Provide the [X, Y] coordinate of the cell's center where the given text is located.  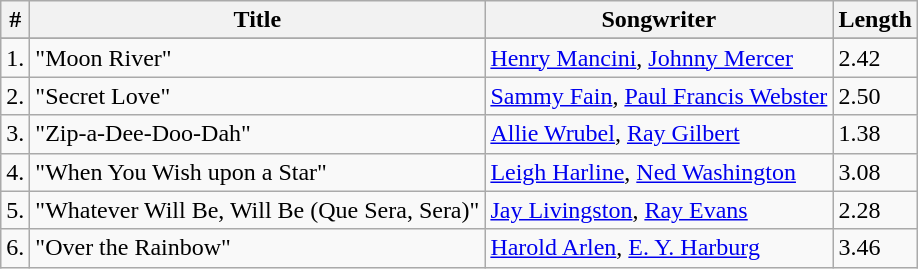
3.08 [875, 172]
2.42 [875, 58]
2.50 [875, 96]
# [16, 20]
3.46 [875, 248]
1.38 [875, 134]
Henry Mancini, Johnny Mercer [659, 58]
Allie Wrubel, Ray Gilbert [659, 134]
"Zip-a-Dee-Doo-Dah" [258, 134]
"When You Wish upon a Star" [258, 172]
2.28 [875, 210]
Title [258, 20]
4. [16, 172]
2. [16, 96]
6. [16, 248]
1. [16, 58]
Sammy Fain, Paul Francis Webster [659, 96]
"Whatever Will Be, Will Be (Que Sera, Sera)" [258, 210]
Songwriter [659, 20]
Leigh Harline, Ned Washington [659, 172]
"Over the Rainbow" [258, 248]
"Secret Love" [258, 96]
Jay Livingston, Ray Evans [659, 210]
5. [16, 210]
Length [875, 20]
Harold Arlen, E. Y. Harburg [659, 248]
3. [16, 134]
"Moon River" [258, 58]
